Locate the cell with the specified text and output its [X, Y] center coordinate. 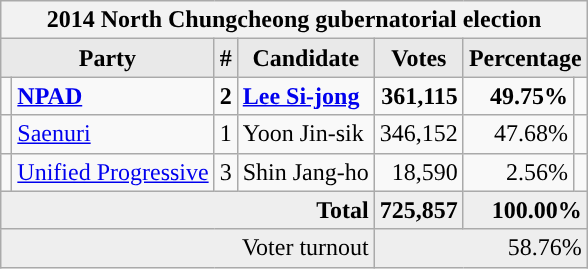
2014 North Chungcheong gubernatorial election [294, 20]
Lee Si-jong [306, 96]
2 [226, 96]
Saenuri [113, 134]
# [226, 58]
Voter turnout [188, 248]
18,590 [418, 172]
2.56% [518, 172]
Percentage [525, 58]
NPAD [113, 96]
346,152 [418, 134]
361,115 [418, 96]
Votes [418, 58]
58.76% [480, 248]
725,857 [418, 210]
Unified Progressive [113, 172]
Yoon Jin-sik [306, 134]
Candidate [306, 58]
47.68% [518, 134]
3 [226, 172]
49.75% [518, 96]
100.00% [525, 210]
Party [108, 58]
Shin Jang-ho [306, 172]
1 [226, 134]
Total [188, 210]
